Return (x, y) of the center of cell containing provided text 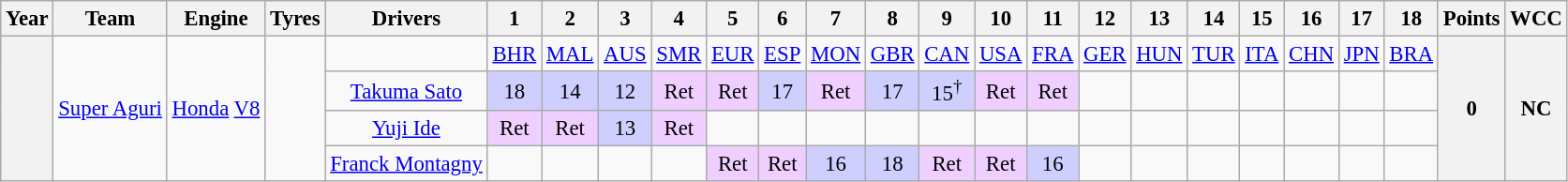
CHN (1312, 54)
GER (1105, 54)
Year (27, 19)
5 (733, 19)
GBR (892, 54)
Points (1471, 19)
4 (679, 19)
9 (947, 19)
Engine (216, 19)
NC (1536, 109)
USA (1001, 54)
Takuma Sato (407, 91)
EUR (733, 54)
AUS (625, 54)
1 (514, 19)
TUR (1214, 54)
Drivers (407, 19)
7 (836, 19)
BRA (1411, 54)
Yuji Ide (407, 129)
6 (783, 19)
2 (570, 19)
SMR (679, 54)
ITA (1262, 54)
Franck Montagny (407, 164)
CAN (947, 54)
15 (1262, 19)
MON (836, 54)
FRA (1053, 54)
HUN (1159, 54)
Tyres (295, 19)
11 (1053, 19)
ESP (783, 54)
JPN (1361, 54)
15† (947, 91)
WCC (1536, 19)
0 (1471, 109)
3 (625, 19)
Super Aguri (111, 109)
MAL (570, 54)
Team (111, 19)
8 (892, 19)
10 (1001, 19)
Honda V8 (216, 109)
BHR (514, 54)
